Find where the given text appears and provide that cell's center as [x, y] coordinate. 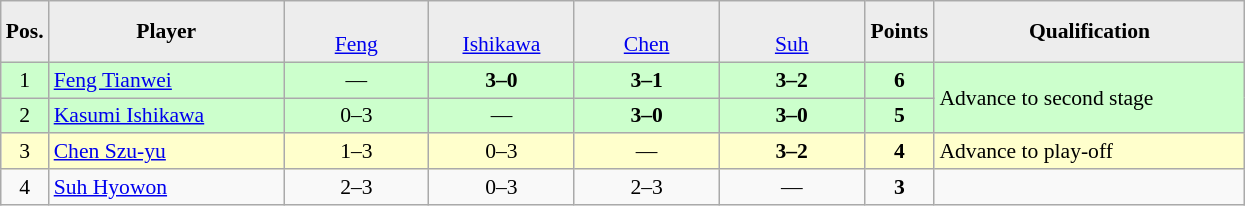
Kasumi Ishikawa [166, 116]
Chen Szu-yu [166, 152]
Suh [792, 32]
Pos. [25, 32]
Advance to second stage [1089, 98]
Chen [646, 32]
3–1 [646, 80]
Feng Tianwei [166, 80]
1–3 [356, 152]
6 [899, 80]
Advance to play-off [1089, 152]
Points [899, 32]
Suh Hyowon [166, 187]
Qualification [1089, 32]
1 [25, 80]
2 [25, 116]
Player [166, 32]
5 [899, 116]
Ishikawa [502, 32]
Feng [356, 32]
